Determine the (X, Y) coordinate at the center of the cell enclosing the given text.  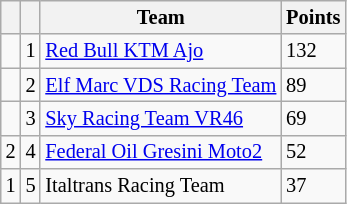
5 (31, 186)
4 (31, 152)
52 (313, 152)
89 (313, 85)
Red Bull KTM Ajo (160, 51)
69 (313, 118)
Team (160, 17)
132 (313, 51)
Points (313, 17)
3 (31, 118)
37 (313, 186)
Elf Marc VDS Racing Team (160, 85)
Italtrans Racing Team (160, 186)
Sky Racing Team VR46 (160, 118)
Federal Oil Gresini Moto2 (160, 152)
